Scan for the cell matching the given text and deliver its (X, Y) coordinate at center. 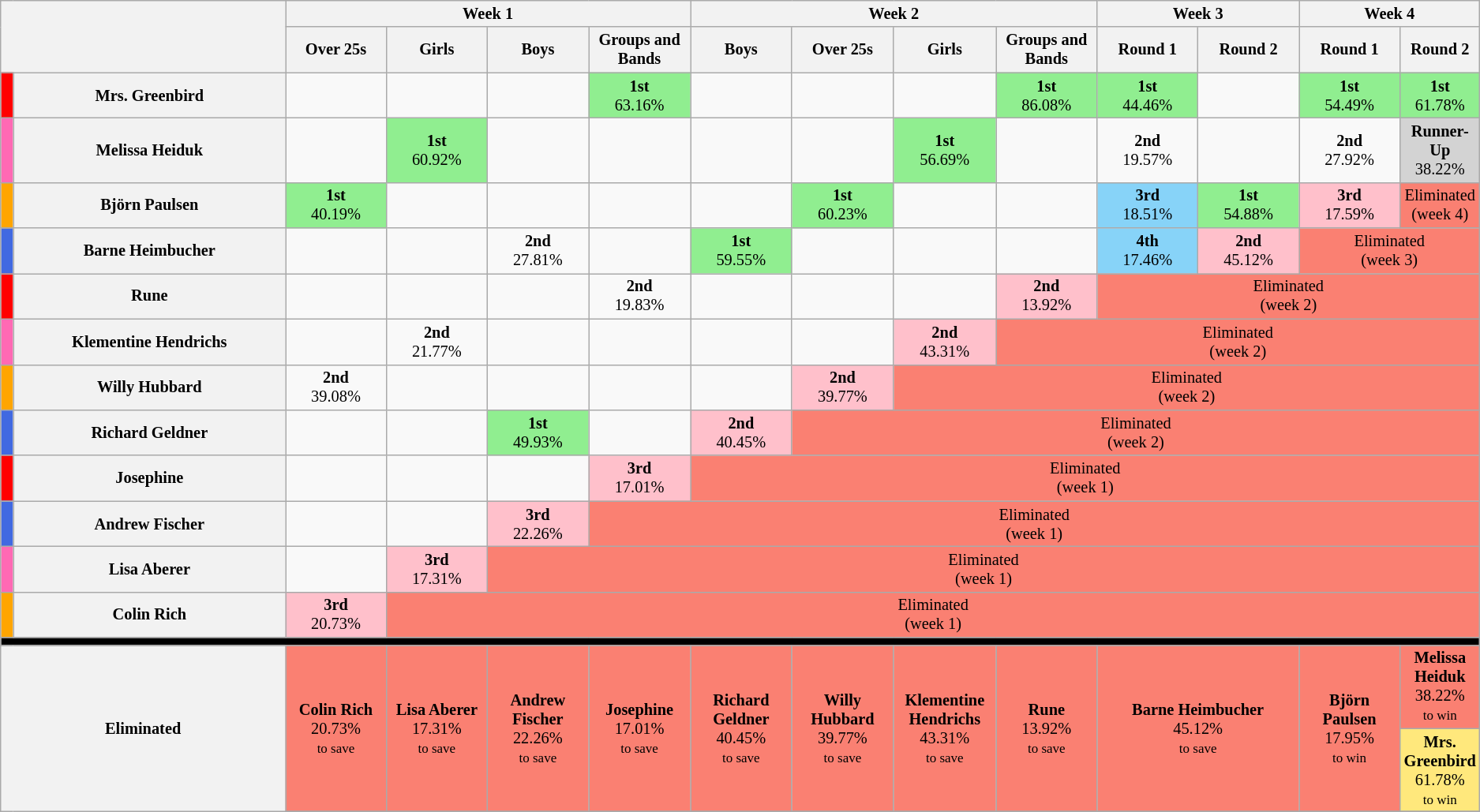
2nd13.92% (1047, 296)
3rd17.59% (1350, 205)
Week 2 (894, 13)
1st54.88% (1249, 205)
Lisa Aberer (149, 569)
Lisa Aberer17.31%to save (437, 728)
1st49.93% (538, 432)
2nd27.92% (1350, 150)
Melissa Heiduk38.22%to win (1440, 687)
2nd39.08% (336, 387)
Josephine (149, 478)
2nd45.12% (1249, 251)
2nd39.77% (843, 387)
Björn Paulsen (149, 205)
1st44.46% (1148, 95)
Andrew Fischer (149, 524)
Eliminated (144, 728)
3rd22.26% (538, 524)
2nd43.31% (945, 342)
Rune13.92%to save (1047, 728)
Mrs. Greenbird61.78%to win (1440, 770)
Colin Rich20.73%to save (336, 728)
1st63.16% (639, 95)
4th17.46% (1148, 251)
1st40.19% (336, 205)
Eliminated(week 3) (1389, 251)
Richard Geldner (149, 432)
2nd27.81% (538, 251)
1st60.23% (843, 205)
2nd40.45% (741, 432)
1st54.49% (1350, 95)
Runner-Up38.22% (1440, 150)
Willy Hubbard39.77%to save (843, 728)
2nd19.57% (1148, 150)
Week 1 (488, 13)
Richard Geldner40.45%to save (741, 728)
Week 3 (1198, 13)
Mrs. Greenbird (149, 95)
Willy Hubbard (149, 387)
3rd17.31% (437, 569)
Melissa Heiduk (149, 150)
Josephine17.01%to save (639, 728)
Andrew Fischer22.26%to save (538, 728)
Barne Heimbucher (149, 251)
1st61.78% (1440, 95)
Barne Heimbucher45.12%to save (1198, 728)
Björn Paulsen17.95%to win (1350, 728)
2nd21.77% (437, 342)
Eliminated(week 4) (1440, 205)
Colin Rich (149, 615)
3rd20.73% (336, 615)
1st60.92% (437, 150)
3rd17.01% (639, 478)
Rune (149, 296)
1st59.55% (741, 251)
2nd19.83% (639, 296)
3rd18.51% (1148, 205)
Klementine Hendrichs43.31%to save (945, 728)
Klementine Hendrichs (149, 342)
1st86.08% (1047, 95)
Week 4 (1389, 13)
1st56.69% (945, 150)
